Determine the [x, y] coordinate at the center of the cell enclosing the given text.  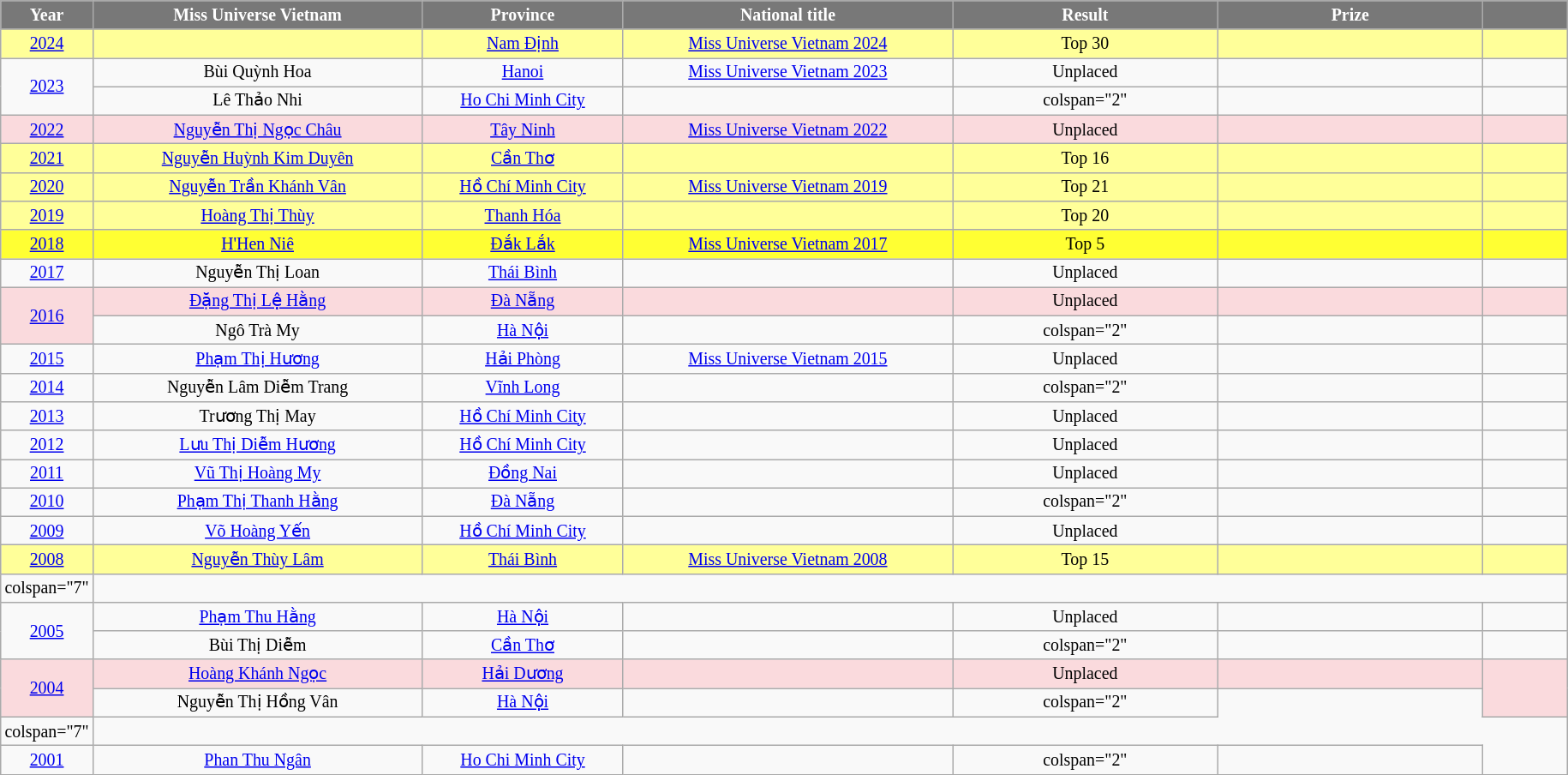
Year [47, 15]
2013 [47, 417]
Miss Universe Vietnam 2017 [787, 243]
2023 [47, 87]
Hải Dương [523, 674]
H'Hen Niê [257, 243]
Miss Universe Vietnam 2024 [787, 43]
Bùi Thị Diễm [257, 645]
Bùi Quỳnh Hoa [257, 72]
Miss Universe Vietnam 2022 [787, 130]
Top 20 [1085, 216]
National title [787, 15]
Nguyễn Trần Khánh Vân [257, 187]
2012 [47, 444]
Top 30 [1085, 43]
Ngô Trà My [257, 331]
Thanh Hóa [523, 216]
2009 [47, 532]
Miss Universe Vietnam [257, 15]
Miss Universe Vietnam 2015 [787, 358]
Top 16 [1085, 158]
Vĩnh Long [523, 387]
Miss Universe Vietnam 2008 [787, 559]
Phạm Thu Hằng [257, 617]
Hanoi [523, 72]
2011 [47, 473]
Lưu Thị Diễm Hương [257, 444]
Nguyễn Thùy Lâm [257, 559]
2014 [47, 387]
Đặng Thị Lệ Hằng [257, 302]
Tây Ninh [523, 130]
2001 [47, 760]
Võ Hoàng Yến [257, 532]
Đắk Lắk [523, 243]
2020 [47, 187]
2015 [47, 358]
Lê Thảo Nhi [257, 101]
Top 5 [1085, 243]
Trương Thị May [257, 417]
Result [1085, 15]
2019 [47, 216]
Phạm Thị Hương [257, 358]
2004 [47, 689]
2008 [47, 559]
Hoàng Thị Thùy [257, 216]
Miss Universe Vietnam 2019 [787, 187]
2021 [47, 158]
Phạm Thị Thanh Hằng [257, 502]
Nguyễn Huỳnh Kim Duyên [257, 158]
Prize [1350, 15]
Nguyễn Thị Loan [257, 273]
Đồng Nai [523, 473]
2017 [47, 273]
Hoàng Khánh Ngọc [257, 674]
Hải Phòng [523, 358]
Top 15 [1085, 559]
2024 [47, 43]
Nguyễn Lâm Diễm Trang [257, 387]
Miss Universe Vietnam 2023 [787, 72]
2010 [47, 502]
Nguyễn Thị Hồng Vân [257, 703]
2005 [47, 631]
Phan Thu Ngân [257, 760]
2016 [47, 315]
2018 [47, 243]
Nam Định [523, 43]
Province [523, 15]
Vũ Thị Hoàng My [257, 473]
Nguyễn Thị Ngọc Châu [257, 130]
Top 21 [1085, 187]
2022 [47, 130]
